Determine the [X, Y] coordinate at the center of the cell enclosing the given text.  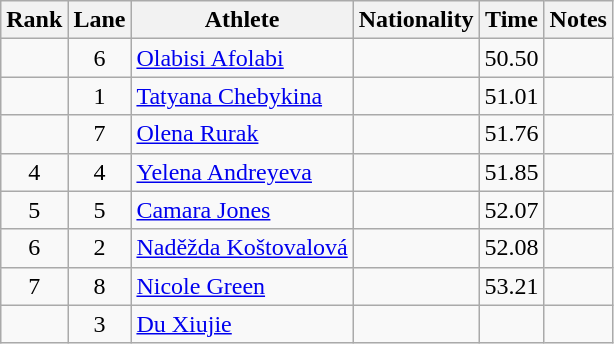
1 [100, 96]
52.07 [512, 210]
Camara Jones [242, 210]
53.21 [512, 286]
Tatyana Chebykina [242, 96]
Nationality [416, 20]
Rank [34, 20]
Naděžda Koštovalová [242, 248]
2 [100, 248]
Lane [100, 20]
Nicole Green [242, 286]
3 [100, 324]
51.76 [512, 134]
50.50 [512, 58]
52.08 [512, 248]
8 [100, 286]
51.85 [512, 172]
Time [512, 20]
Olabisi Afolabi [242, 58]
51.01 [512, 96]
Du Xiujie [242, 324]
Yelena Andreyeva [242, 172]
Olena Rurak [242, 134]
Athlete [242, 20]
Notes [578, 20]
